Return [X, Y] of the center of cell containing provided text 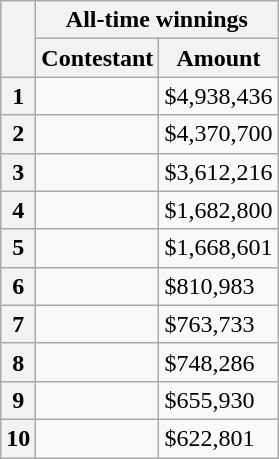
$810,983 [218, 286]
$748,286 [218, 362]
$4,370,700 [218, 134]
8 [18, 362]
9 [18, 400]
$3,612,216 [218, 172]
$655,930 [218, 400]
$1,682,800 [218, 210]
$4,938,436 [218, 96]
10 [18, 438]
Contestant [98, 58]
2 [18, 134]
Amount [218, 58]
1 [18, 96]
3 [18, 172]
$1,668,601 [218, 248]
$763,733 [218, 324]
$622,801 [218, 438]
7 [18, 324]
4 [18, 210]
5 [18, 248]
All-time winnings [157, 20]
6 [18, 286]
